For the text-containing cell, return its midpoint in (X, Y) coordinate format. 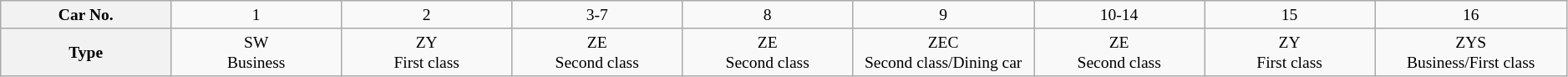
ZYSBusiness/First class (1471, 52)
Type (86, 52)
10-14 (1119, 15)
9 (944, 15)
SWBusiness (256, 52)
8 (768, 15)
ZECSecond class/Dining car (944, 52)
15 (1290, 15)
2 (427, 15)
1 (256, 15)
Car No. (86, 15)
3-7 (597, 15)
16 (1471, 15)
